Pinpoint the cell where the given text exists, returning its (X, Y) midpoint coordinate. 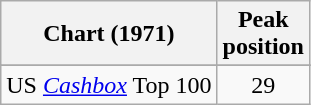
Peak position (263, 34)
Chart (1971) (109, 34)
US Cashbox Top 100 (109, 85)
29 (263, 85)
